Extract the [X, Y] coordinate from the center of the cell holding the provided text.  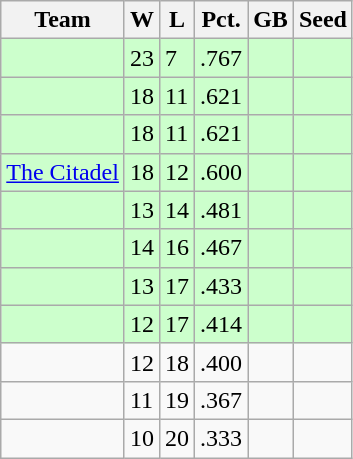
7 [178, 58]
16 [178, 248]
.414 [222, 324]
The Citadel [63, 172]
.433 [222, 286]
10 [142, 438]
.467 [222, 248]
.767 [222, 58]
GB [271, 20]
L [178, 20]
W [142, 20]
.481 [222, 210]
Pct. [222, 20]
.400 [222, 362]
Seed [322, 20]
.367 [222, 400]
Team [63, 20]
23 [142, 58]
19 [178, 400]
.600 [222, 172]
.333 [222, 438]
20 [178, 438]
